Find where the given text appears and provide that cell's center as (x, y) coordinate. 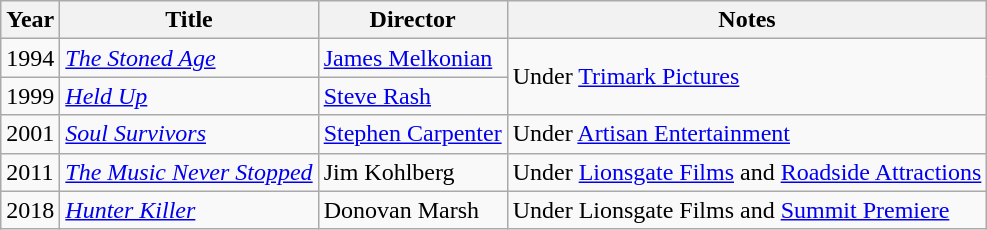
Director (412, 20)
Steve Rash (412, 96)
Under Artisan Entertainment (747, 134)
1999 (30, 96)
Notes (747, 20)
Under Lionsgate Films and Roadside Attractions (747, 172)
Hunter Killer (189, 210)
Jim Kohlberg (412, 172)
The Stoned Age (189, 58)
Held Up (189, 96)
2011 (30, 172)
Soul Survivors (189, 134)
Year (30, 20)
1994 (30, 58)
Under Lionsgate Films and Summit Premiere (747, 210)
2018 (30, 210)
2001 (30, 134)
Donovan Marsh (412, 210)
Under Trimark Pictures (747, 77)
Title (189, 20)
Stephen Carpenter (412, 134)
The Music Never Stopped (189, 172)
James Melkonian (412, 58)
